Detect which cell encompasses the target text, then output its (X, Y) center coordinate. 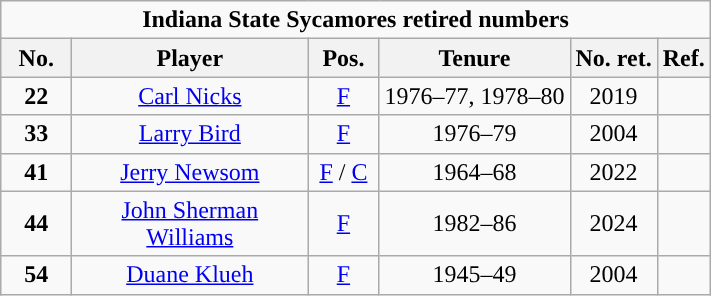
1976–79 (474, 134)
F / C (344, 172)
54 (36, 275)
Larry Bird (190, 134)
2022 (614, 172)
22 (36, 96)
2024 (614, 224)
Jerry Newsom (190, 172)
No. ret. (614, 58)
2019 (614, 96)
44 (36, 224)
1976–77, 1978–80 (474, 96)
1945–49 (474, 275)
Ref. (684, 58)
Pos. (344, 58)
Carl Nicks (190, 96)
Tenure (474, 58)
No. (36, 58)
1982–86 (474, 224)
33 (36, 134)
John Sherman Williams (190, 224)
1964–68 (474, 172)
Indiana State Sycamores retired numbers (356, 20)
Player (190, 58)
Duane Klueh (190, 275)
41 (36, 172)
